Find where the given text appears and provide that cell's center as (X, Y) coordinate. 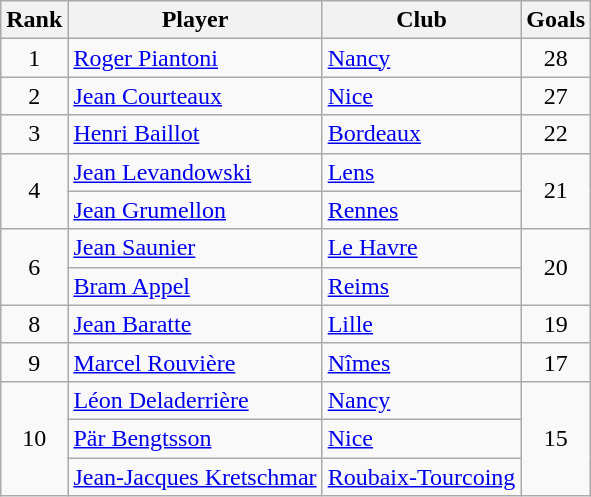
19 (556, 324)
Lens (422, 172)
Léon Deladerrière (195, 400)
Henri Baillot (195, 134)
Jean Levandowski (195, 172)
Goals (556, 20)
Reims (422, 286)
10 (34, 438)
4 (34, 191)
28 (556, 58)
15 (556, 438)
Jean Grumellon (195, 210)
27 (556, 96)
Lille (422, 324)
Bram Appel (195, 286)
Jean Saunier (195, 248)
9 (34, 362)
Bordeaux (422, 134)
8 (34, 324)
Le Havre (422, 248)
21 (556, 191)
3 (34, 134)
Marcel Rouvière (195, 362)
Roger Piantoni (195, 58)
1 (34, 58)
Rank (34, 20)
Rennes (422, 210)
Roubaix-Tourcoing (422, 477)
17 (556, 362)
6 (34, 267)
Jean-Jacques Kretschmar (195, 477)
Jean Baratte (195, 324)
Player (195, 20)
Jean Courteaux (195, 96)
20 (556, 267)
Nîmes (422, 362)
2 (34, 96)
22 (556, 134)
Pär Bengtsson (195, 438)
Club (422, 20)
